Return [x, y] of the center of cell containing provided text 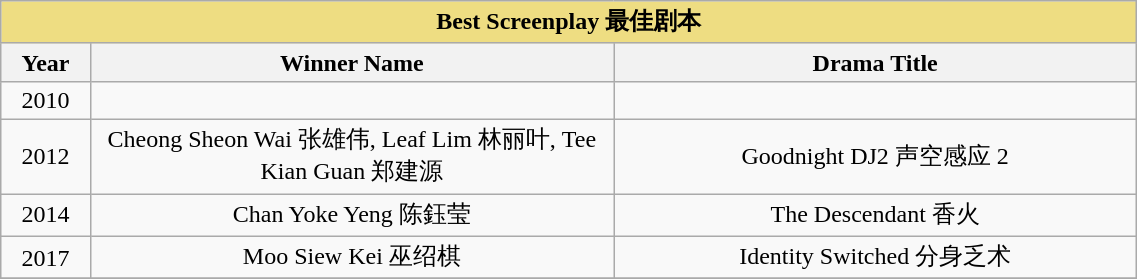
2012 [46, 156]
2014 [46, 216]
Identity Switched 分身乏术 [876, 258]
Winner Name [352, 62]
2017 [46, 258]
Moo Siew Kei 巫绍棋 [352, 258]
The Descendant 香火 [876, 216]
2010 [46, 100]
Year [46, 62]
Drama Title [876, 62]
Chan Yoke Yeng 陈鈺莹 [352, 216]
Best Screenplay 最佳剧本 [569, 22]
Cheong Sheon Wai 张雄伟, Leaf Lim 林丽叶, Tee Kian Guan 郑建源 [352, 156]
Goodnight DJ2 声空感应 2 [876, 156]
